Scan for the cell matching the given text and deliver its [x, y] coordinate at center. 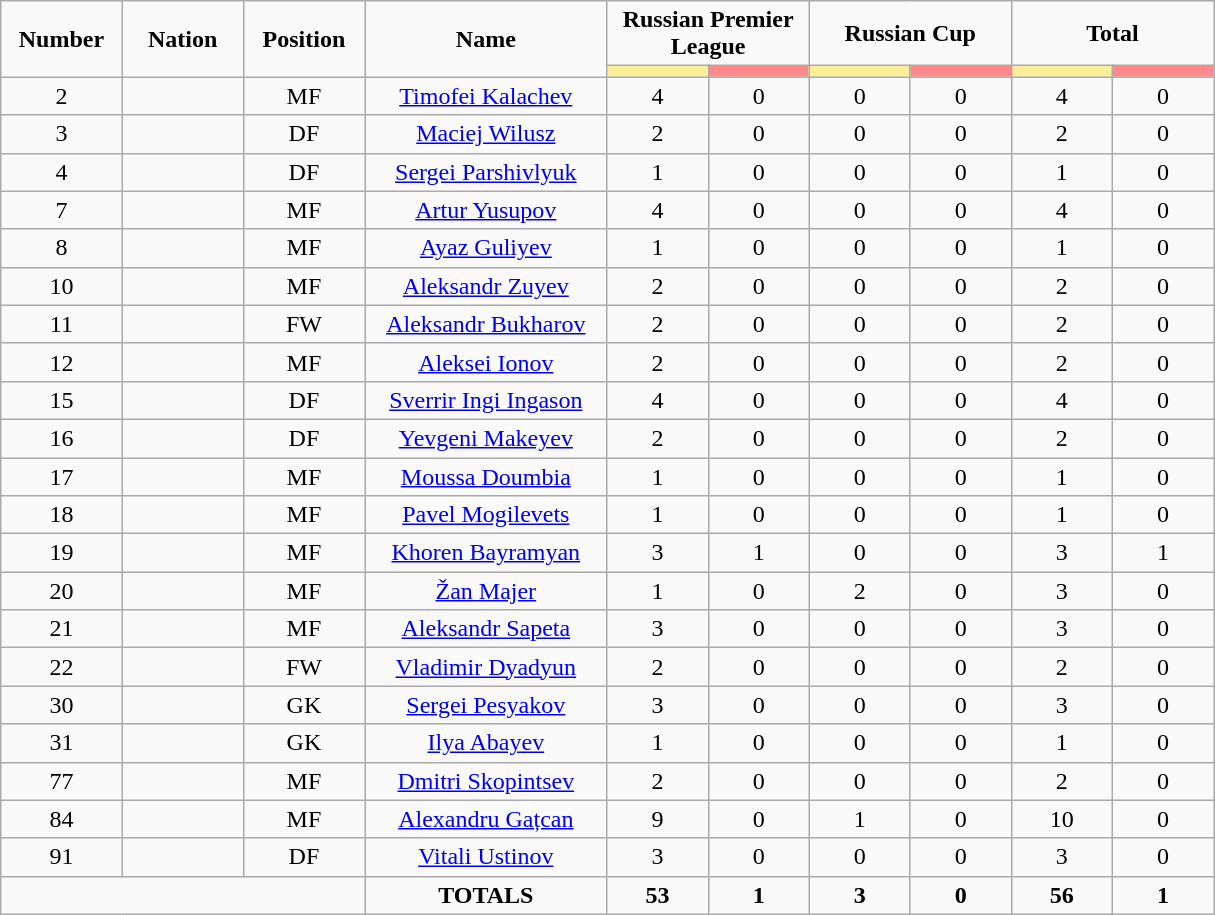
31 [62, 743]
Aleksandr Zuyev [486, 286]
9 [658, 819]
12 [62, 362]
19 [62, 553]
77 [62, 781]
Sverrir Ingi Ingason [486, 400]
Sergei Pesyakov [486, 705]
Russian Premier League [708, 34]
7 [62, 210]
30 [62, 705]
56 [1062, 895]
Timofei Kalachev [486, 96]
53 [658, 895]
84 [62, 819]
21 [62, 629]
Alexandru Gațcan [486, 819]
Sergei Parshivlyuk [486, 172]
Name [486, 39]
Ayaz Guliyev [486, 248]
Vitali Ustinov [486, 857]
Artur Yusupov [486, 210]
8 [62, 248]
Maciej Wilusz [486, 134]
Dmitri Skopintsev [486, 781]
18 [62, 515]
Position [304, 39]
Number [62, 39]
TOTALS [486, 895]
Ilya Abayev [486, 743]
Pavel Mogilevets [486, 515]
Moussa Doumbia [486, 477]
15 [62, 400]
11 [62, 324]
22 [62, 667]
Vladimir Dyadyun [486, 667]
Khoren Bayramyan [486, 553]
20 [62, 591]
Žan Majer [486, 591]
Aleksandr Sapeta [486, 629]
17 [62, 477]
91 [62, 857]
Russian Cup [910, 34]
Nation [182, 39]
Total [1112, 34]
16 [62, 438]
Aleksei Ionov [486, 362]
Aleksandr Bukharov [486, 324]
Yevgeni Makeyev [486, 438]
